Extract the (x, y) coordinate from the center of the cell holding the provided text.  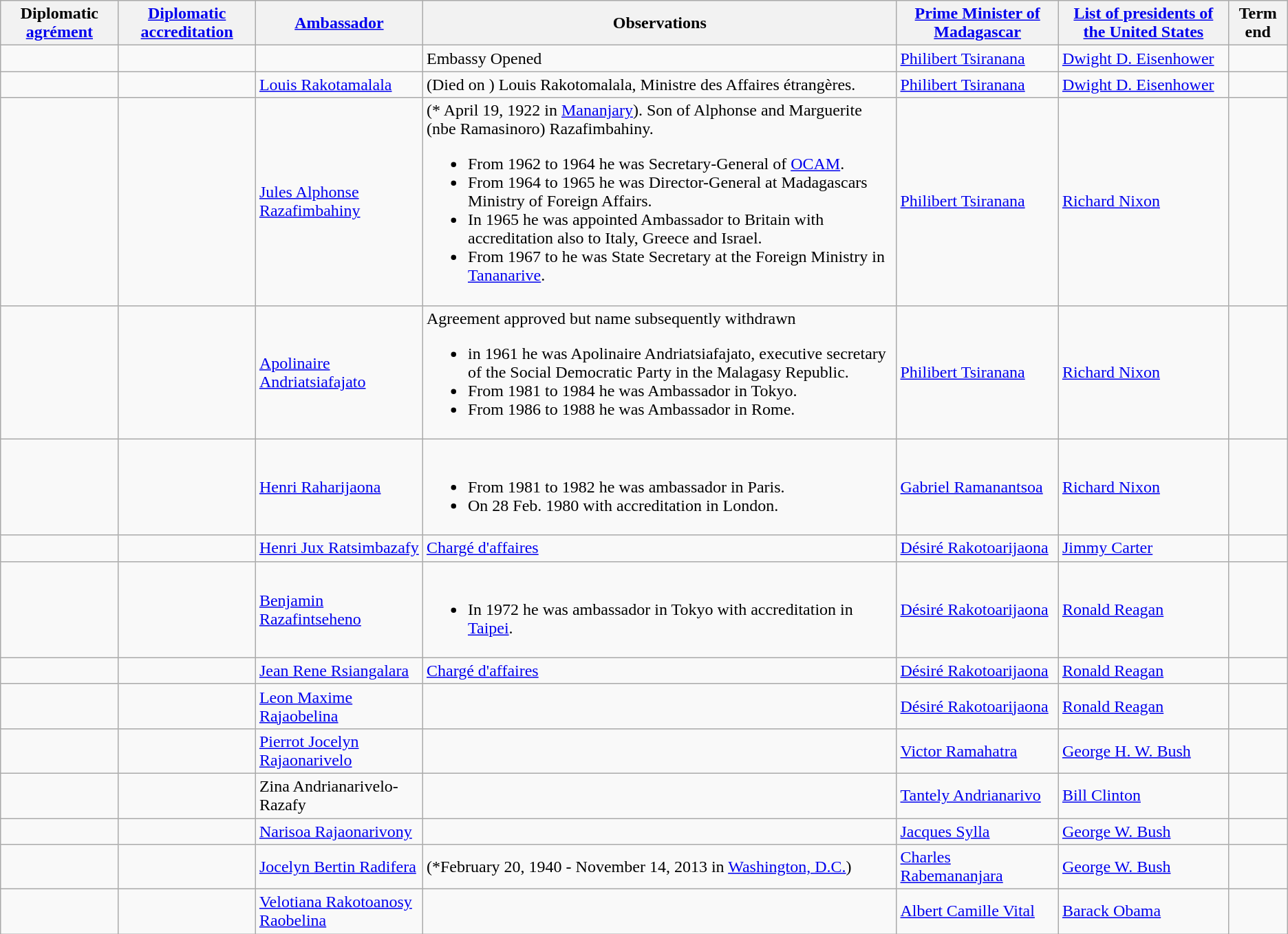
Pierrot Jocelyn Rajaonarivelo (339, 751)
Henri Jux Ratsimbazafy (339, 548)
Diplomatic agrément (59, 23)
Leon Maxime Rajaobelina (339, 706)
Charles Rabemananjara (977, 867)
Ambassador (339, 23)
Embassy Opened (659, 58)
Jimmy Carter (1144, 548)
Observations (659, 23)
George H. W. Bush (1144, 751)
(*February 20, 1940 - November 14, 2013 in Washington, D.C.) (659, 867)
Henri Raharijaona (339, 487)
List of presidents of the United States (1144, 23)
In 1972 he was ambassador in Tokyo with accreditation in Taipei. (659, 609)
Diplomatic accreditation (187, 23)
Jacques Sylla (977, 832)
Narisoa Rajaonarivony (339, 832)
Louis Rakotamalala (339, 85)
Albert Camille Vital (977, 912)
Tantely Andrianarivo (977, 795)
Term end (1258, 23)
Victor Ramahatra (977, 751)
Benjamin Razafintseheno (339, 609)
Jules Alphonse Razafimbahiny (339, 202)
(Died on ) Louis Rakotomalala, Ministre des Affaires étrangères. (659, 85)
Velotiana Rakotoanosy Raobelina (339, 912)
Gabriel Ramanantsoa (977, 487)
Bill Clinton (1144, 795)
Zina Andrianarivelo-Razafy (339, 795)
Jocelyn Bertin Radifera (339, 867)
Jean Rene Rsiangalara (339, 671)
Prime Minister of Madagascar (977, 23)
From 1981 to 1982 he was ambassador in Paris.On 28 Feb. 1980 with accreditation in London. (659, 487)
Apolinaire Andriatsiafajato (339, 372)
Barack Obama (1144, 912)
